Detect which cell encompasses the target text, then output its (x, y) center coordinate. 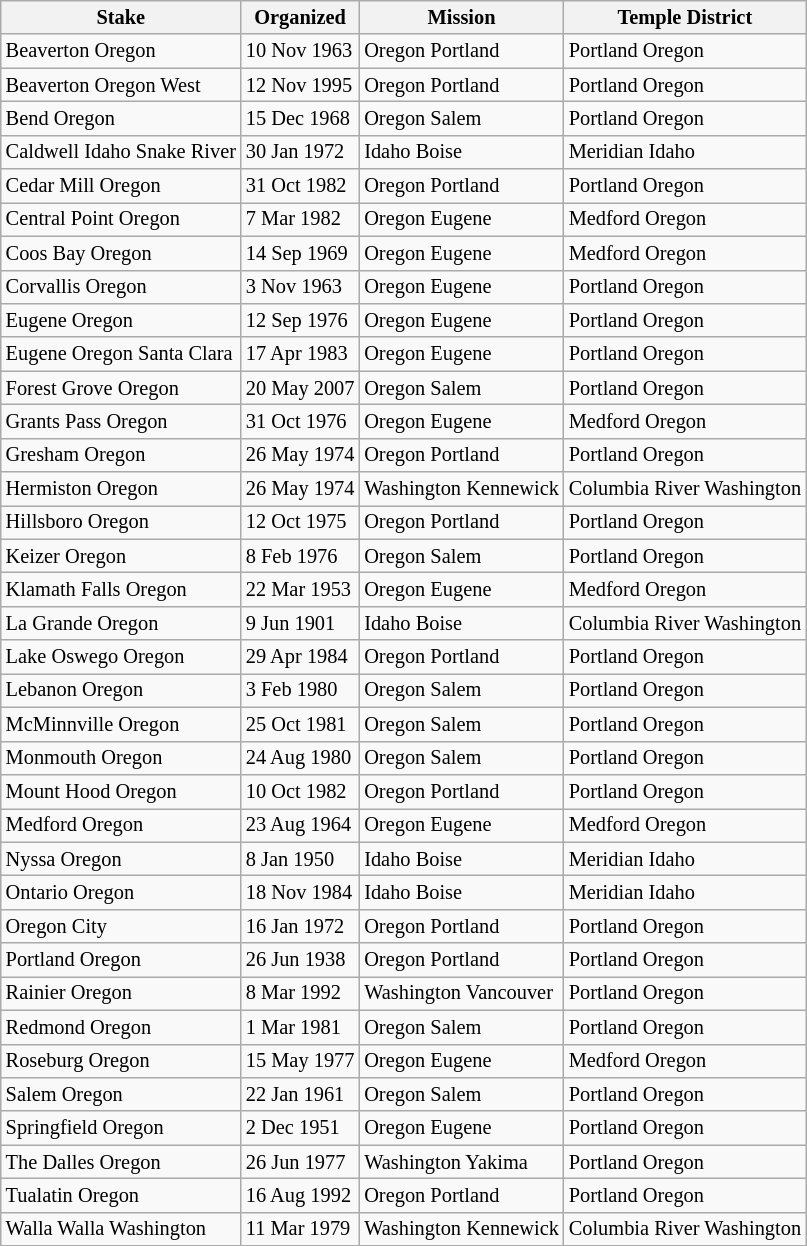
Caldwell Idaho Snake River (121, 152)
8 Mar 1992 (300, 993)
Hillsboro Oregon (121, 522)
3 Nov 1963 (300, 287)
18 Nov 1984 (300, 892)
12 Sep 1976 (300, 320)
Lake Oswego Oregon (121, 657)
20 May 2007 (300, 388)
Washington Vancouver (462, 993)
Organized (300, 17)
Keizer Oregon (121, 556)
14 Sep 1969 (300, 253)
1 Mar 1981 (300, 1027)
15 Dec 1968 (300, 118)
Nyssa Oregon (121, 859)
16 Jan 1972 (300, 926)
Gresham Oregon (121, 455)
24 Aug 1980 (300, 758)
26 Jun 1977 (300, 1162)
7 Mar 1982 (300, 219)
McMinnville Oregon (121, 724)
The Dalles Oregon (121, 1162)
25 Oct 1981 (300, 724)
2 Dec 1951 (300, 1128)
Tualatin Oregon (121, 1195)
8 Feb 1976 (300, 556)
Beaverton Oregon (121, 51)
Mission (462, 17)
9 Jun 1901 (300, 623)
Walla Walla Washington (121, 1229)
Corvallis Oregon (121, 287)
Temple District (685, 17)
30 Jan 1972 (300, 152)
10 Nov 1963 (300, 51)
12 Oct 1975 (300, 522)
31 Oct 1976 (300, 421)
Beaverton Oregon West (121, 85)
Grants Pass Oregon (121, 421)
Coos Bay Oregon (121, 253)
15 May 1977 (300, 1061)
Lebanon Oregon (121, 690)
Springfield Oregon (121, 1128)
11 Mar 1979 (300, 1229)
Bend Oregon (121, 118)
Eugene Oregon (121, 320)
Mount Hood Oregon (121, 791)
La Grande Oregon (121, 623)
Forest Grove Oregon (121, 388)
22 Mar 1953 (300, 589)
23 Aug 1964 (300, 825)
8 Jan 1950 (300, 859)
Rainier Oregon (121, 993)
Redmond Oregon (121, 1027)
Cedar Mill Oregon (121, 186)
17 Apr 1983 (300, 354)
Ontario Oregon (121, 892)
Washington Yakima (462, 1162)
29 Apr 1984 (300, 657)
Hermiston Oregon (121, 489)
26 Jun 1938 (300, 960)
Klamath Falls Oregon (121, 589)
Oregon City (121, 926)
Eugene Oregon Santa Clara (121, 354)
12 Nov 1995 (300, 85)
22 Jan 1961 (300, 1094)
Stake (121, 17)
Roseburg Oregon (121, 1061)
Monmouth Oregon (121, 758)
3 Feb 1980 (300, 690)
16 Aug 1992 (300, 1195)
Salem Oregon (121, 1094)
31 Oct 1982 (300, 186)
Central Point Oregon (121, 219)
10 Oct 1982 (300, 791)
